Search for the cell housing the specified text and yield its (x, y) center coordinate. 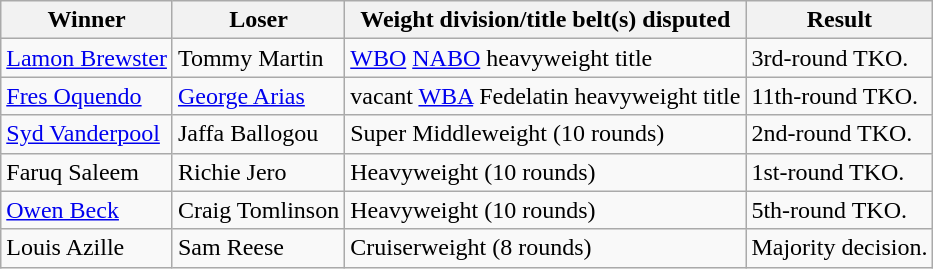
Syd Vanderpool (87, 134)
Lamon Brewster (87, 58)
Majority decision. (840, 248)
Louis Azille (87, 248)
Result (840, 20)
Craig Tomlinson (258, 210)
Faruq Saleem (87, 172)
Loser (258, 20)
Winner (87, 20)
Tommy Martin (258, 58)
Weight division/title belt(s) disputed (546, 20)
Super Middleweight (10 rounds) (546, 134)
vacant WBA Fedelatin heavyweight title (546, 96)
1st-round TKO. (840, 172)
3rd-round TKO. (840, 58)
Fres Oquendo (87, 96)
Owen Beck (87, 210)
George Arias (258, 96)
Jaffa Ballogou (258, 134)
2nd-round TKO. (840, 134)
WBO NABO heavyweight title (546, 58)
Cruiserweight (8 rounds) (546, 248)
11th-round TKO. (840, 96)
Sam Reese (258, 248)
Richie Jero (258, 172)
5th-round TKO. (840, 210)
